Pinpoint the cell where the given text exists, returning its (x, y) midpoint coordinate. 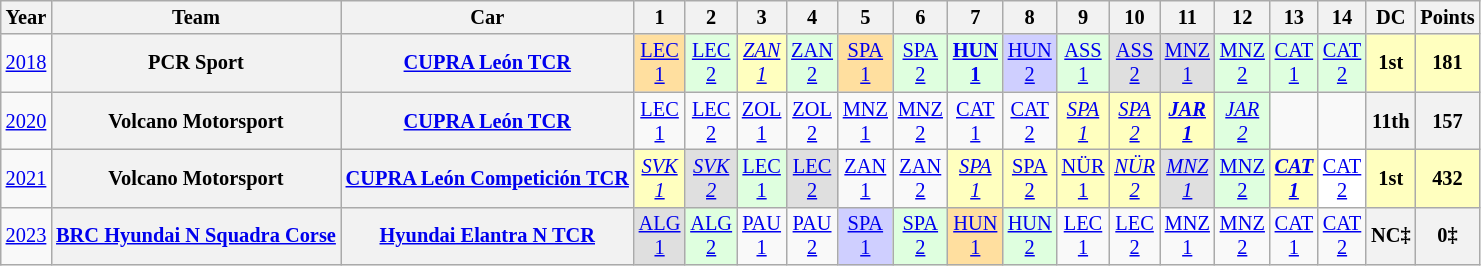
13 (1294, 17)
10 (1134, 17)
2 (711, 17)
14 (1342, 17)
Car (488, 17)
ASS1 (1084, 63)
11th (1390, 121)
Year (26, 17)
181 (1447, 63)
2023 (26, 236)
11 (1188, 17)
4 (812, 17)
PAU1 (762, 236)
2020 (26, 121)
5 (866, 17)
PCR Sport (196, 63)
ALG2 (711, 236)
7 (976, 17)
SVK2 (711, 178)
8 (1030, 17)
Team (196, 17)
Points (1447, 17)
JAR2 (1242, 121)
NÜR2 (1134, 178)
ASS2 (1134, 63)
2021 (26, 178)
DC (1390, 17)
1 (660, 17)
CUPRA León Competición TCR (488, 178)
ZOL1 (762, 121)
12 (1242, 17)
2018 (26, 63)
NC‡ (1390, 236)
ALG1 (660, 236)
ZOL2 (812, 121)
JAR1 (1188, 121)
3 (762, 17)
Hyundai Elantra N TCR (488, 236)
432 (1447, 178)
PAU2 (812, 236)
157 (1447, 121)
6 (920, 17)
SVK1 (660, 178)
9 (1084, 17)
NÜR1 (1084, 178)
BRC Hyundai N Squadra Corse (196, 236)
0‡ (1447, 236)
